Identify which cell holds the provided text, then report its [X, Y] central coordinate. 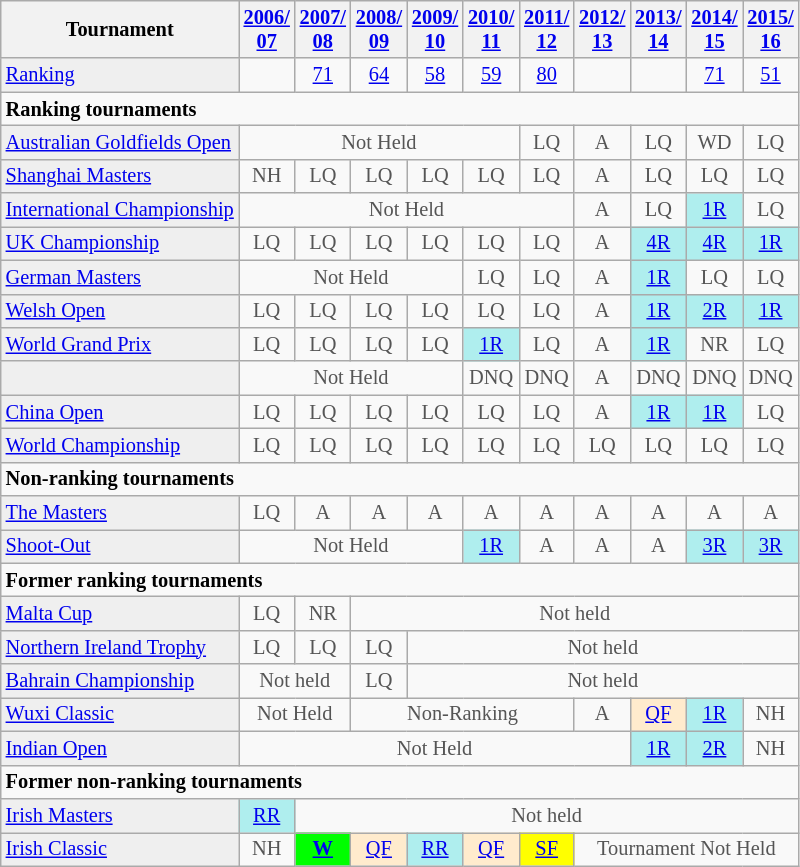
World Championship [120, 445]
Australian Goldfields Open [120, 142]
German Masters [120, 277]
Irish Classic [120, 849]
51 [770, 75]
UK Championship [120, 243]
Former non-ranking tournaments [400, 782]
80 [546, 75]
2014/15 [714, 29]
58 [435, 75]
Bahrain Championship [120, 681]
Tournament [120, 29]
Former ranking tournaments [400, 580]
Malta Cup [120, 613]
The Masters [120, 513]
Shoot-Out [120, 546]
2008/09 [379, 29]
SF [546, 849]
2009/10 [435, 29]
W [323, 849]
World Grand Prix [120, 344]
2007/08 [323, 29]
Ranking tournaments [400, 109]
Northern Ireland Trophy [120, 647]
2012/13 [602, 29]
Ranking [120, 75]
2013/14 [658, 29]
China Open [120, 412]
Shanghai Masters [120, 176]
Welsh Open [120, 311]
59 [491, 75]
2015/16 [770, 29]
2010/11 [491, 29]
Non-ranking tournaments [400, 479]
Non-Ranking [462, 714]
Tournament Not Held [686, 849]
64 [379, 75]
Indian Open [120, 748]
Irish Masters [120, 815]
International Championship [120, 210]
Wuxi Classic [120, 714]
2011/12 [546, 29]
WD [714, 142]
2006/07 [267, 29]
